Determine the (x, y) coordinate at the center of the cell enclosing the given text.  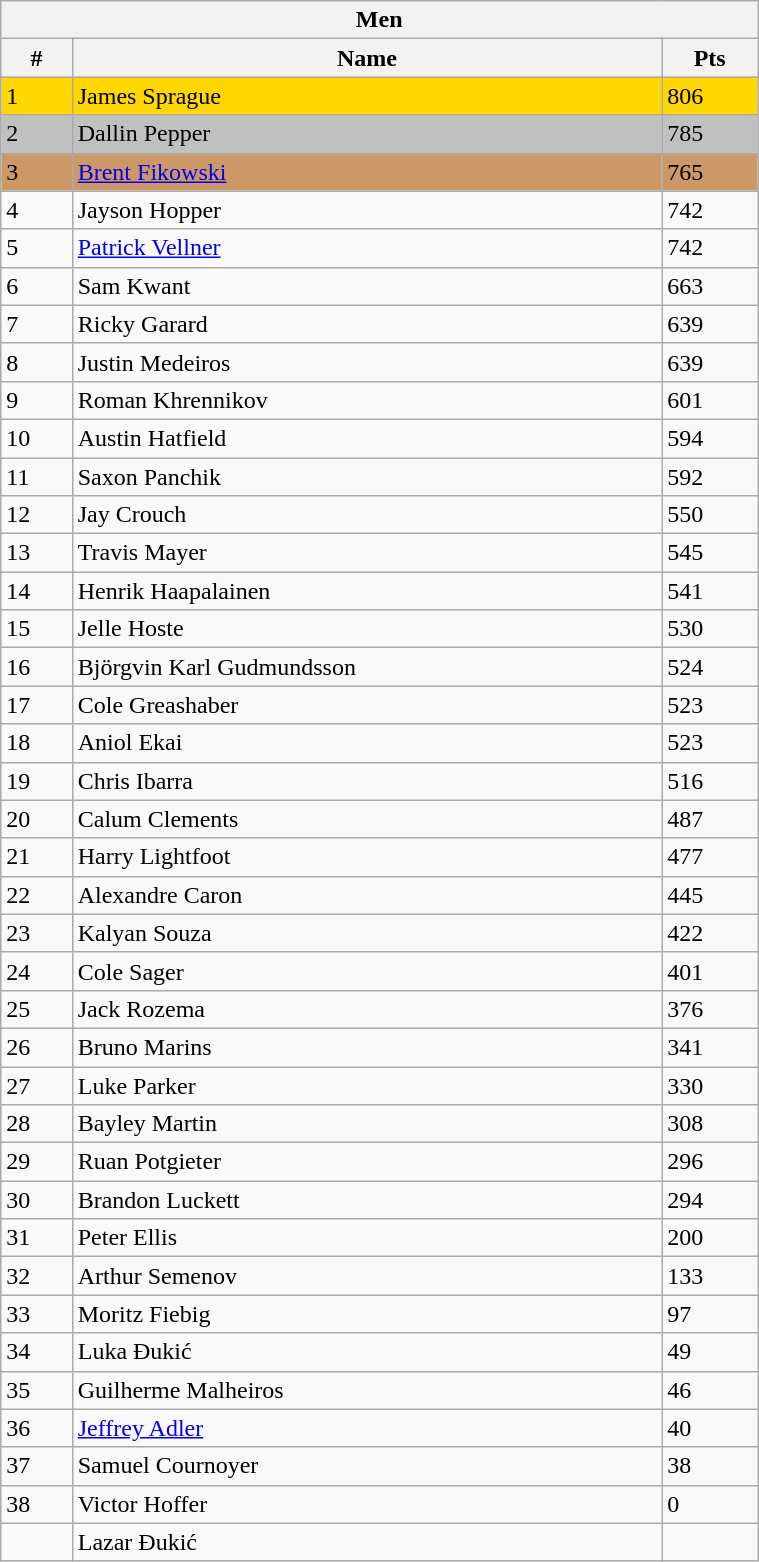
376 (710, 1009)
18 (36, 743)
Björgvin Karl Gudmundsson (367, 667)
Dallin Pepper (367, 134)
30 (36, 1200)
1 (36, 96)
0 (710, 1504)
Brent Fikowski (367, 172)
Peter Ellis (367, 1238)
Jayson Hopper (367, 210)
16 (36, 667)
Henrik Haapalainen (367, 591)
Lazar Đukić (367, 1542)
6 (36, 286)
12 (36, 515)
545 (710, 553)
477 (710, 857)
663 (710, 286)
2 (36, 134)
308 (710, 1124)
Arthur Semenov (367, 1276)
Aniol Ekai (367, 743)
487 (710, 819)
31 (36, 1238)
3 (36, 172)
Ricky Garard (367, 324)
8 (36, 362)
36 (36, 1428)
594 (710, 438)
Jelle Hoste (367, 629)
785 (710, 134)
32 (36, 1276)
592 (710, 477)
294 (710, 1200)
Chris Ibarra (367, 781)
Justin Medeiros (367, 362)
Jeffrey Adler (367, 1428)
Pts (710, 58)
Cole Sager (367, 971)
601 (710, 400)
23 (36, 933)
21 (36, 857)
# (36, 58)
Jack Rozema (367, 1009)
Men (380, 20)
422 (710, 933)
541 (710, 591)
17 (36, 705)
296 (710, 1162)
765 (710, 172)
33 (36, 1314)
29 (36, 1162)
330 (710, 1085)
445 (710, 895)
Guilherme Malheiros (367, 1390)
James Sprague (367, 96)
49 (710, 1352)
Brandon Luckett (367, 1200)
Bayley Martin (367, 1124)
Saxon Panchik (367, 477)
11 (36, 477)
97 (710, 1314)
24 (36, 971)
7 (36, 324)
Travis Mayer (367, 553)
27 (36, 1085)
806 (710, 96)
550 (710, 515)
516 (710, 781)
Austin Hatfield (367, 438)
200 (710, 1238)
13 (36, 553)
Bruno Marins (367, 1047)
Calum Clements (367, 819)
28 (36, 1124)
37 (36, 1466)
22 (36, 895)
Sam Kwant (367, 286)
524 (710, 667)
133 (710, 1276)
19 (36, 781)
Ruan Potgieter (367, 1162)
Samuel Cournoyer (367, 1466)
Moritz Fiebig (367, 1314)
401 (710, 971)
Kalyan Souza (367, 933)
Luka Đukić (367, 1352)
35 (36, 1390)
Jay Crouch (367, 515)
Patrick Vellner (367, 248)
9 (36, 400)
341 (710, 1047)
10 (36, 438)
20 (36, 819)
530 (710, 629)
Harry Lightfoot (367, 857)
46 (710, 1390)
5 (36, 248)
25 (36, 1009)
34 (36, 1352)
4 (36, 210)
Alexandre Caron (367, 895)
Victor Hoffer (367, 1504)
40 (710, 1428)
Luke Parker (367, 1085)
Cole Greashaber (367, 705)
14 (36, 591)
26 (36, 1047)
Roman Khrennikov (367, 400)
Name (367, 58)
15 (36, 629)
